Detect which cell encompasses the target text, then output its [x, y] center coordinate. 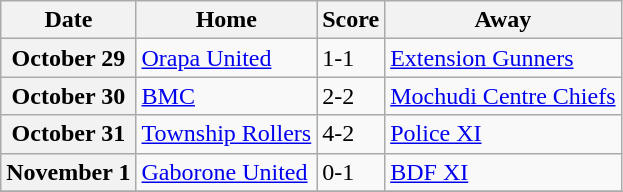
Township Rollers [226, 134]
2-2 [351, 96]
October 29 [68, 58]
Extension Gunners [503, 58]
October 31 [68, 134]
1-1 [351, 58]
November 1 [68, 172]
Home [226, 20]
4-2 [351, 134]
Away [503, 20]
BMC [226, 96]
Orapa United [226, 58]
Police XI [503, 134]
0-1 [351, 172]
October 30 [68, 96]
BDF XI [503, 172]
Mochudi Centre Chiefs [503, 96]
Score [351, 20]
Date [68, 20]
Gaborone United [226, 172]
